From the cell containing the given text, extract its center point as (X, Y) coordinate. 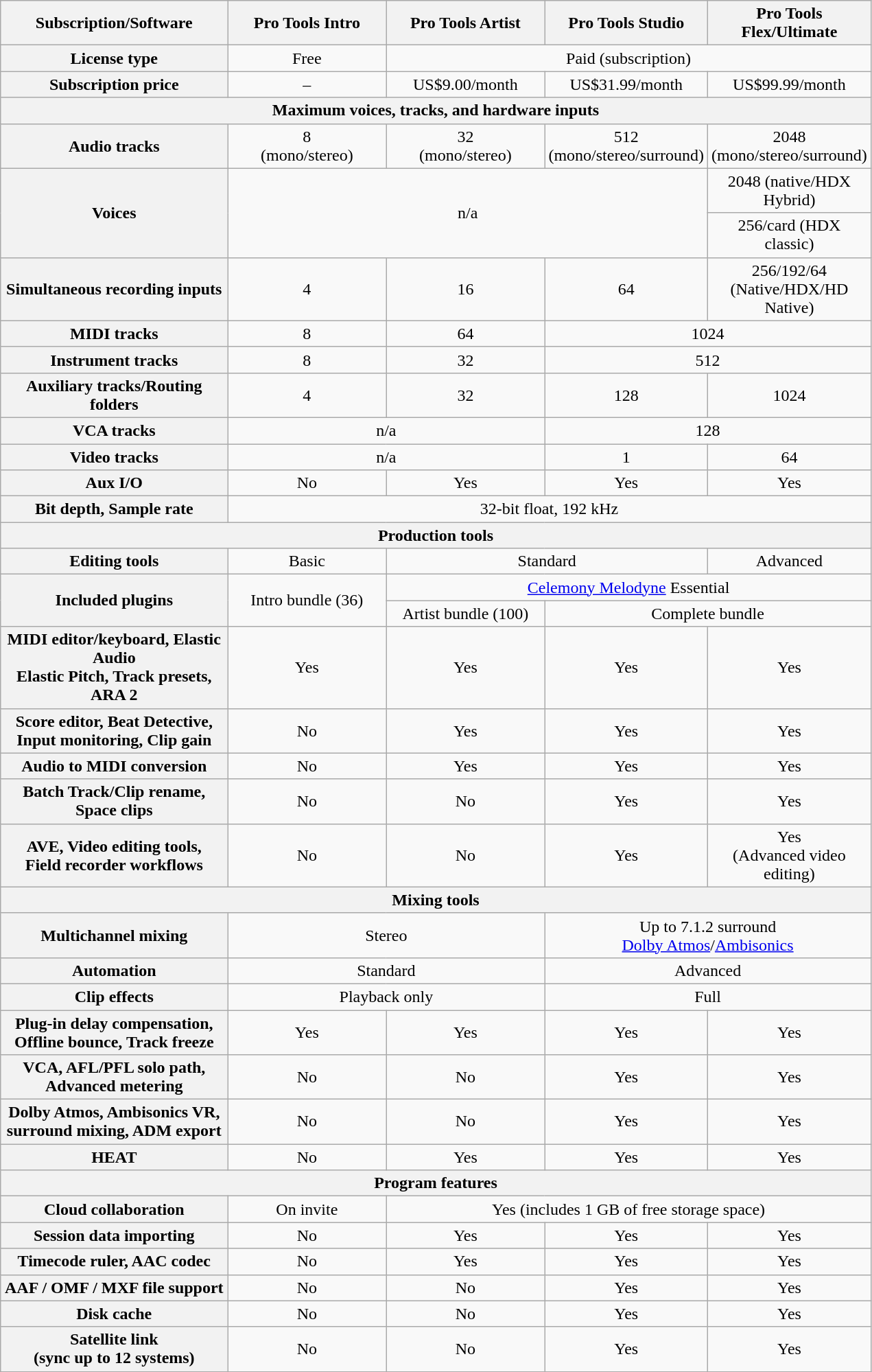
VCA tracks (114, 430)
VCA, AFL/PFL solo path,Advanced metering (114, 1078)
Up to 7.1.2 surroundDolby Atmos/Ambisonics (708, 935)
Subscription price (114, 84)
16 (465, 289)
US$9.00/month (465, 84)
HEAT (114, 1157)
Paid (subscription) (628, 58)
256/192/64(Native/HDX/HD Native) (790, 289)
Cloud collaboration (114, 1209)
MIDI editor/keyboard, Elastic AudioElastic Pitch, Track presets, ARA 2 (114, 667)
Score editor, Beat Detective,Input monitoring, Clip gain (114, 730)
License type (114, 58)
Pro Tools Artist (465, 23)
Free (307, 58)
Yes(Advanced video editing) (790, 855)
Batch Track/Clip rename, Space clips (114, 802)
AVE, Video editing tools,Field recorder workflows (114, 855)
Production tools (436, 535)
AAF / OMF / MXF file support (114, 1288)
Plug-in delay compensation,Offline bounce, Track freeze (114, 1032)
Automation (114, 970)
Audio tracks (114, 146)
Mixing tools (436, 900)
Multichannel mixing (114, 935)
Simultaneous recording inputs (114, 289)
2048(mono/stereo/surround) (790, 146)
Full (708, 997)
Basic (307, 561)
Program features (436, 1183)
Auxiliary tracks/Routing folders (114, 395)
Yes (includes 1 GB of free storage space) (628, 1209)
32(mono/stereo) (465, 146)
Celemony Melodyne Essential (628, 588)
Intro bundle (36) (307, 601)
Artist bundle (100) (465, 614)
256/card (HDX classic) (790, 235)
Aux I/O (114, 483)
Voices (114, 213)
Audio to MIDI conversion (114, 766)
Pro Tools Studio (626, 23)
On invite (307, 1209)
32-bit float, 192 kHz (549, 509)
Playback only (386, 997)
8(mono/stereo) (307, 146)
Pro Tools Flex/Ultimate (790, 23)
Timecode ruler, AAC codec (114, 1261)
Pro Tools Intro (307, 23)
Subscription/Software (114, 23)
Clip effects (114, 997)
512(mono/stereo/surround) (626, 146)
Disk cache (114, 1314)
2048 (native/HDX Hybrid) (790, 191)
Session data importing (114, 1235)
1 (626, 456)
MIDI tracks (114, 334)
US$99.99/month (790, 84)
Bit depth, Sample rate (114, 509)
Instrument tracks (114, 360)
Editing tools (114, 561)
Complete bundle (708, 614)
Dolby Atmos, Ambisonics VR,surround mixing, ADM export (114, 1121)
Included plugins (114, 601)
– (307, 84)
Stereo (386, 935)
512 (708, 360)
Video tracks (114, 456)
Maximum voices, tracks, and hardware inputs (436, 111)
US$31.99/month (626, 84)
Satellite link(sync up to 12 systems) (114, 1349)
